For the text-containing cell, return its midpoint in (X, Y) coordinate format. 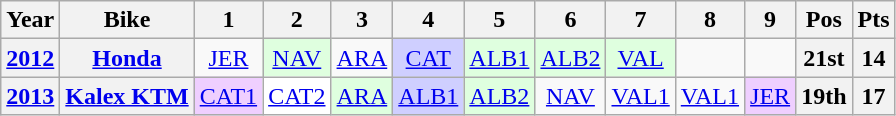
17 (874, 96)
Kalex KTM (127, 96)
19th (824, 96)
2012 (30, 58)
2013 (30, 96)
14 (874, 58)
Year (30, 20)
3 (362, 20)
4 (428, 20)
CAT (428, 58)
VAL (640, 58)
5 (500, 20)
2 (297, 20)
Pts (874, 20)
CAT2 (297, 96)
21st (824, 58)
CAT1 (228, 96)
Pos (824, 20)
6 (570, 20)
1 (228, 20)
Honda (127, 58)
8 (710, 20)
9 (770, 20)
Bike (127, 20)
7 (640, 20)
